From the cell containing the given text, extract its center point as [X, Y] coordinate. 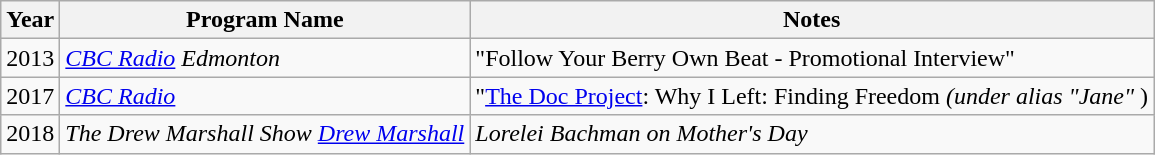
Notes [812, 20]
The Drew Marshall Show Drew Marshall [265, 134]
"Follow Your Berry Own Beat - Promotional Interview" [812, 58]
Program Name [265, 20]
CBC Radio [265, 96]
"The Doc Project: Why I Left: Finding Freedom (under alias "Jane" ) [812, 96]
Year [30, 20]
CBC Radio Edmonton [265, 58]
2017 [30, 96]
2018 [30, 134]
2013 [30, 58]
Lorelei Bachman on Mother's Day [812, 134]
